Locate the cell with the specified text and output its [x, y] center coordinate. 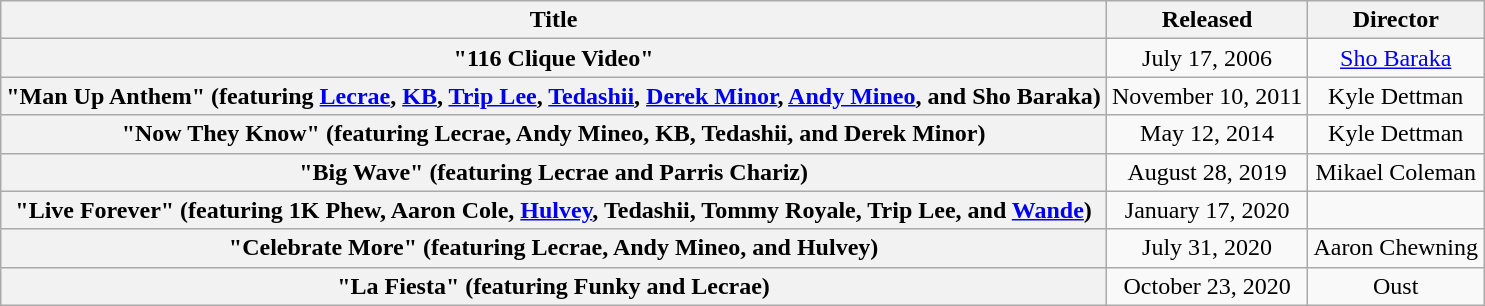
"Big Wave" (featuring Lecrae and Parris Chariz) [554, 172]
Director [1396, 20]
January 17, 2020 [1206, 210]
"Now They Know" (featuring Lecrae, Andy Mineo, KB, Tedashii, and Derek Minor) [554, 134]
August 28, 2019 [1206, 172]
"Man Up Anthem" (featuring Lecrae, KB, Trip Lee, Tedashii, Derek Minor, Andy Mineo, and Sho Baraka) [554, 96]
Oust [1396, 286]
October 23, 2020 [1206, 286]
May 12, 2014 [1206, 134]
Aaron Chewning [1396, 248]
"116 Clique Video" [554, 58]
"La Fiesta" (featuring Funky and Lecrae) [554, 286]
July 17, 2006 [1206, 58]
"Live Forever" (featuring 1K Phew, Aaron Cole, Hulvey, Tedashii, Tommy Royale, Trip Lee, and Wande) [554, 210]
July 31, 2020 [1206, 248]
Title [554, 20]
Sho Baraka [1396, 58]
"Celebrate More" (featuring Lecrae, Andy Mineo, and Hulvey) [554, 248]
Released [1206, 20]
November 10, 2011 [1206, 96]
Mikael Coleman [1396, 172]
